Identify which cell holds the provided text, then report its (x, y) central coordinate. 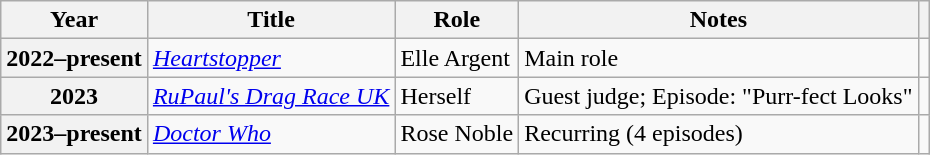
Recurring (4 episodes) (718, 134)
Title (271, 20)
Guest judge; Episode: "Purr-fect Looks" (718, 96)
2022–present (74, 58)
Herself (457, 96)
2023–present (74, 134)
Notes (718, 20)
Role (457, 20)
RuPaul's Drag Race UK (271, 96)
Rose Noble (457, 134)
Year (74, 20)
Doctor Who (271, 134)
Main role (718, 58)
Elle Argent (457, 58)
2023 (74, 96)
Heartstopper (271, 58)
